For the text-containing cell, return its midpoint in [x, y] coordinate format. 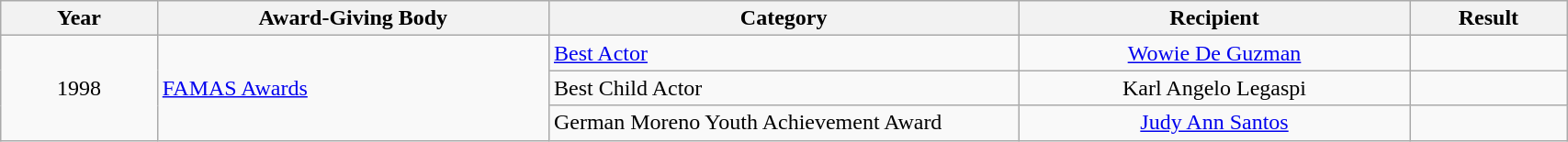
Best Actor [783, 53]
Recipient [1214, 18]
Karl Angelo Legaspi [1214, 88]
1998 [79, 88]
Category [783, 18]
Result [1488, 18]
German Moreno Youth Achievement Award [783, 123]
FAMAS Awards [353, 88]
Judy Ann Santos [1214, 123]
Best Child Actor [783, 88]
Year [79, 18]
Award-Giving Body [353, 18]
Wowie De Guzman [1214, 53]
